Search for the cell housing the specified text and yield its [X, Y] center coordinate. 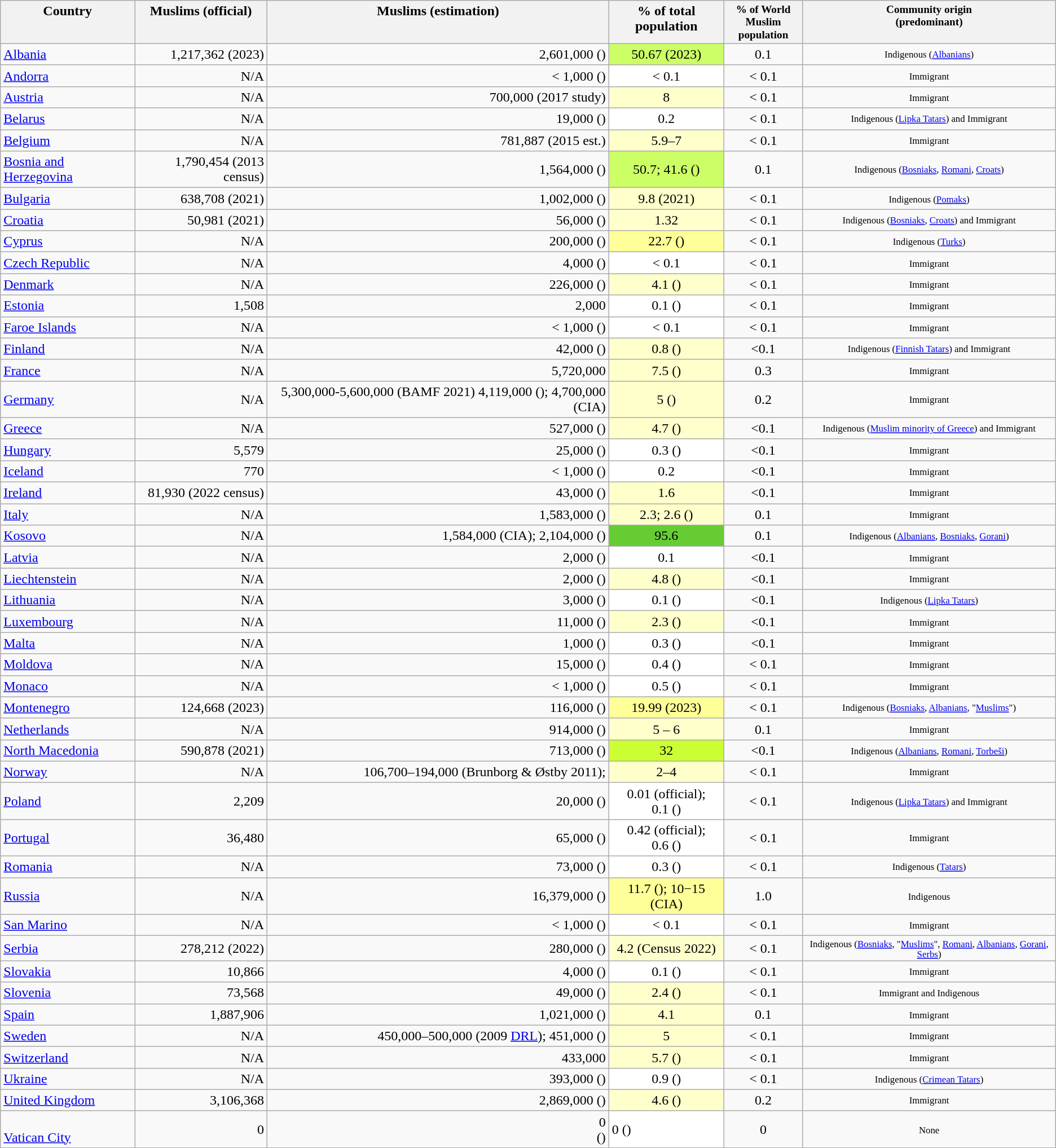
0.3 [763, 370]
1,584,000 (CIA); 2,104,000 () [438, 536]
France [68, 370]
527,000 () [438, 428]
1.0 [763, 896]
8 [666, 98]
42,000 () [438, 349]
Sweden [68, 1036]
50,981 (2021) [201, 220]
Greece [68, 428]
Hungary [68, 450]
Indigenous (Bosniaks, Croats) and Immigrant [929, 220]
1,217,362 (2023) [201, 54]
278,212 (2022) [201, 948]
2,000 [438, 306]
Ukraine [68, 1079]
Germany [68, 399]
Indigenous (Turks) [929, 241]
0 () [666, 1129]
0.5 () [666, 686]
Indigenous (Finnish Tatars) and Immigrant [929, 349]
Malta [68, 643]
2.4 () [666, 993]
Liechtenstein [68, 579]
Moldova [68, 665]
Cyprus [68, 241]
Ireland [68, 493]
Switzerland [68, 1057]
11,000 () [438, 622]
20,000 () [438, 801]
Belarus [68, 119]
1,887,906 [201, 1014]
4.8 () [666, 579]
700,000 (2017 study) [438, 98]
North Macedonia [68, 750]
4.7 () [666, 428]
16,379,000 () [438, 896]
None [929, 1129]
Indigenous (Bosniaks, Romani, Croats) [929, 169]
Czech Republic [68, 263]
5,300,000-5,600,000 (BAMF 2021) 4,119,000 (); 4,700,000 (CIA) [438, 399]
2.3 () [666, 622]
638,708 (2021) [201, 199]
Spain [68, 1014]
3,106,368 [201, 1100]
4.1 () [666, 284]
73,000 () [438, 867]
3,000 () [438, 600]
Community origin(predominant) [929, 23]
Indigenous (Pomaks) [929, 199]
713,000 () [438, 750]
Estonia [68, 306]
Indigenous (Lipka Tatars) [929, 600]
25,000 () [438, 450]
0.01 (official);0.1 () [666, 801]
1,021,000 () [438, 1014]
Russia [68, 896]
Finland [68, 349]
5.9–7 [666, 140]
4.2 (Census 2022) [666, 948]
15,000 () [438, 665]
106,700–194,000 (Brunborg & Østby 2011); [438, 772]
Albania [68, 54]
56,000 () [438, 220]
1,002,000 () [438, 199]
0() [438, 1129]
Iceland [68, 472]
590,878 (2021) [201, 750]
95.6 [666, 536]
226,000 () [438, 284]
393,000 () [438, 1079]
19,000 () [438, 119]
2–4 [666, 772]
Indigenous (Muslim minority of Greece) and Immigrant [929, 428]
73,568 [201, 993]
5 – 6 [666, 729]
San Marino [68, 925]
2,209 [201, 801]
50.7; 41.6 () [666, 169]
Indigenous (Albanians, Romani, Torbeši) [929, 750]
Bulgaria [68, 199]
22.7 () [666, 241]
1.32 [666, 220]
36,480 [201, 838]
2,601,000 () [438, 54]
1,508 [201, 306]
Norway [68, 772]
280,000 () [438, 948]
5 () [666, 399]
1.6 [666, 493]
10,866 [201, 971]
1,790,454 (2013 census) [201, 169]
1,564,000 () [438, 169]
0.4 () [666, 665]
11.7 (); 10−15 (CIA) [666, 896]
Immigrant and Indigenous [929, 993]
Muslims (estimation) [438, 23]
Luxembourg [68, 622]
2.3; 2.6 () [666, 514]
200,000 () [438, 241]
Serbia [68, 948]
0.9 () [666, 1079]
Indigenous (Bosniaks, Albanians, "Muslims") [929, 707]
Muslims (official) [201, 23]
Indigenous (Crimean Tatars) [929, 1079]
433,000 [438, 1057]
5 [666, 1036]
81,930 (2022 census) [201, 493]
Montenegro [68, 707]
Denmark [68, 284]
914,000 () [438, 729]
450,000–500,000 (2009 DRL); 451,000 () [438, 1036]
124,668 (2023) [201, 707]
Austria [68, 98]
5.7 () [666, 1057]
Andorra [68, 76]
Italy [68, 514]
Poland [68, 801]
Kosovo [68, 536]
Indigenous (Albanians, Bosniaks, Gorani) [929, 536]
4.1 [666, 1014]
Romania [68, 867]
% of World Muslim population [763, 23]
Indigenous (Bosniaks, "Muslims", Romani, Albanians, Gorani, Serbs) [929, 948]
19.99 (2023) [666, 707]
Latvia [68, 557]
Bosnia and Herzegovina [68, 169]
9.8 (2021) [666, 199]
Faroe Islands [68, 327]
Portugal [68, 838]
Netherlands [68, 729]
0.42 (official);0.6 () [666, 838]
50.67 (2023) [666, 54]
49,000 () [438, 993]
Indigenous [929, 896]
Belgium [68, 140]
5,579 [201, 450]
781,887 (2015 est.) [438, 140]
1,583,000 () [438, 514]
% of total population [666, 23]
Slovakia [68, 971]
Lithuania [68, 600]
65,000 () [438, 838]
Indigenous (Tatars) [929, 867]
2,869,000 () [438, 1100]
43,000 () [438, 493]
1,000 () [438, 643]
Monaco [68, 686]
5,720,000 [438, 370]
Croatia [68, 220]
Slovenia [68, 993]
7.5 () [666, 370]
4.6 () [666, 1100]
Indigenous (Albanians) [929, 54]
32 [666, 750]
Vatican City [68, 1129]
United Kingdom [68, 1100]
Country [68, 23]
770 [201, 472]
0.8 () [666, 349]
116,000 () [438, 707]
